Search for the cell housing the specified text and yield its (X, Y) center coordinate. 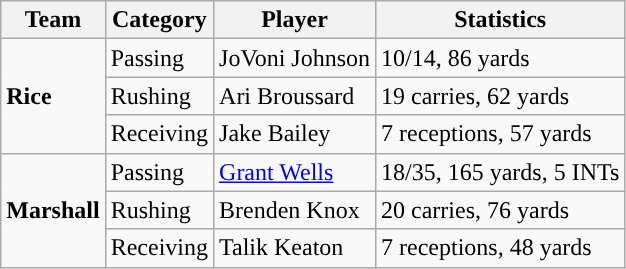
Category (159, 20)
Rice (53, 96)
Player (295, 20)
Grant Wells (295, 172)
Marshall (53, 210)
7 receptions, 57 yards (500, 134)
Brenden Knox (295, 210)
18/35, 165 yards, 5 INTs (500, 172)
Jake Bailey (295, 134)
20 carries, 76 yards (500, 210)
Statistics (500, 20)
Ari Broussard (295, 96)
10/14, 86 yards (500, 58)
7 receptions, 48 yards (500, 248)
Team (53, 20)
Talik Keaton (295, 248)
JoVoni Johnson (295, 58)
19 carries, 62 yards (500, 96)
